Scan for the cell matching the given text and deliver its (x, y) coordinate at center. 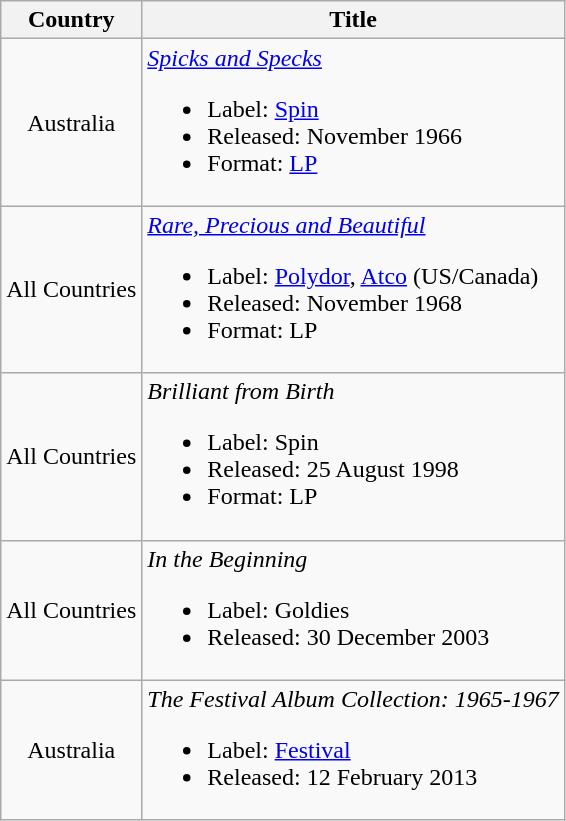
Title (354, 20)
Country (72, 20)
The Festival Album Collection: 1965-1967Label: FestivalReleased: 12 February 2013 (354, 750)
Rare, Precious and BeautifulLabel: Polydor, Atco (US/Canada)Released: November 1968Format: LP (354, 290)
In the BeginningLabel: GoldiesReleased: 30 December 2003 (354, 610)
Brilliant from BirthLabel: SpinReleased: 25 August 1998Format: LP (354, 456)
Spicks and SpecksLabel: SpinReleased: November 1966Format: LP (354, 122)
